Capture the cell that displays the provided text and extract its [x, y] central coordinate. 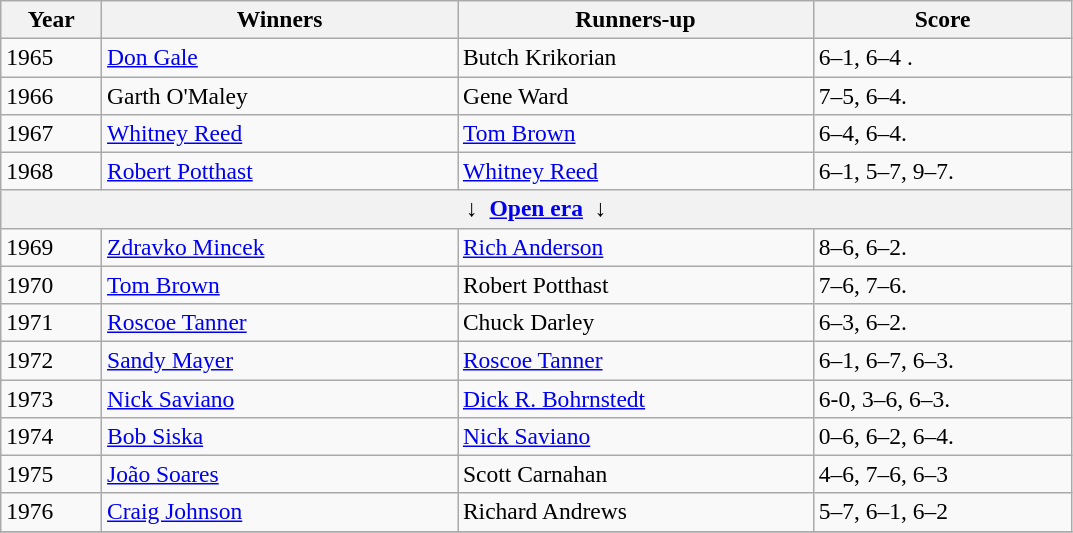
Chuck Darley [636, 322]
Gene Ward [636, 95]
Craig Johnson [280, 512]
1967 [52, 133]
7–5, 6–4. [942, 95]
Winners [280, 19]
1965 [52, 57]
↓ Open era ↓ [536, 209]
1975 [52, 474]
João Soares [280, 474]
6–3, 6–2. [942, 322]
1972 [52, 360]
Butch Krikorian [636, 57]
Garth O'Maley [280, 95]
Sandy Mayer [280, 360]
1968 [52, 171]
Rich Anderson [636, 247]
8–6, 6–2. [942, 247]
4–6, 7–6, 6–3 [942, 474]
Scott Carnahan [636, 474]
5–7, 6–1, 6–2 [942, 512]
7–6, 7–6. [942, 285]
6–1, 5–7, 9–7. [942, 171]
6-0, 3–6, 6–3. [942, 398]
6–1, 6–4 . [942, 57]
1974 [52, 436]
1971 [52, 322]
Score [942, 19]
1969 [52, 247]
Don Gale [280, 57]
6–1, 6–7, 6–3. [942, 360]
Zdravko Mincek [280, 247]
1973 [52, 398]
0–6, 6–2, 6–4. [942, 436]
Runners-up [636, 19]
Bob Siska [280, 436]
1966 [52, 95]
Dick R. Bohrnstedt [636, 398]
6–4, 6–4. [942, 133]
Richard Andrews [636, 512]
1976 [52, 512]
1970 [52, 285]
Year [52, 19]
